Return [X, Y] of the center of cell containing provided text 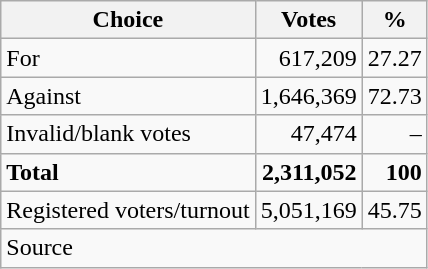
Source [214, 248]
For [128, 58]
Invalid/blank votes [128, 134]
100 [394, 172]
2,311,052 [308, 172]
617,209 [308, 58]
Choice [128, 20]
45.75 [394, 210]
5,051,169 [308, 210]
47,474 [308, 134]
72.73 [394, 96]
27.27 [394, 58]
% [394, 20]
Total [128, 172]
Votes [308, 20]
– [394, 134]
1,646,369 [308, 96]
Against [128, 96]
Registered voters/turnout [128, 210]
